Search for the cell housing the specified text and yield its [X, Y] center coordinate. 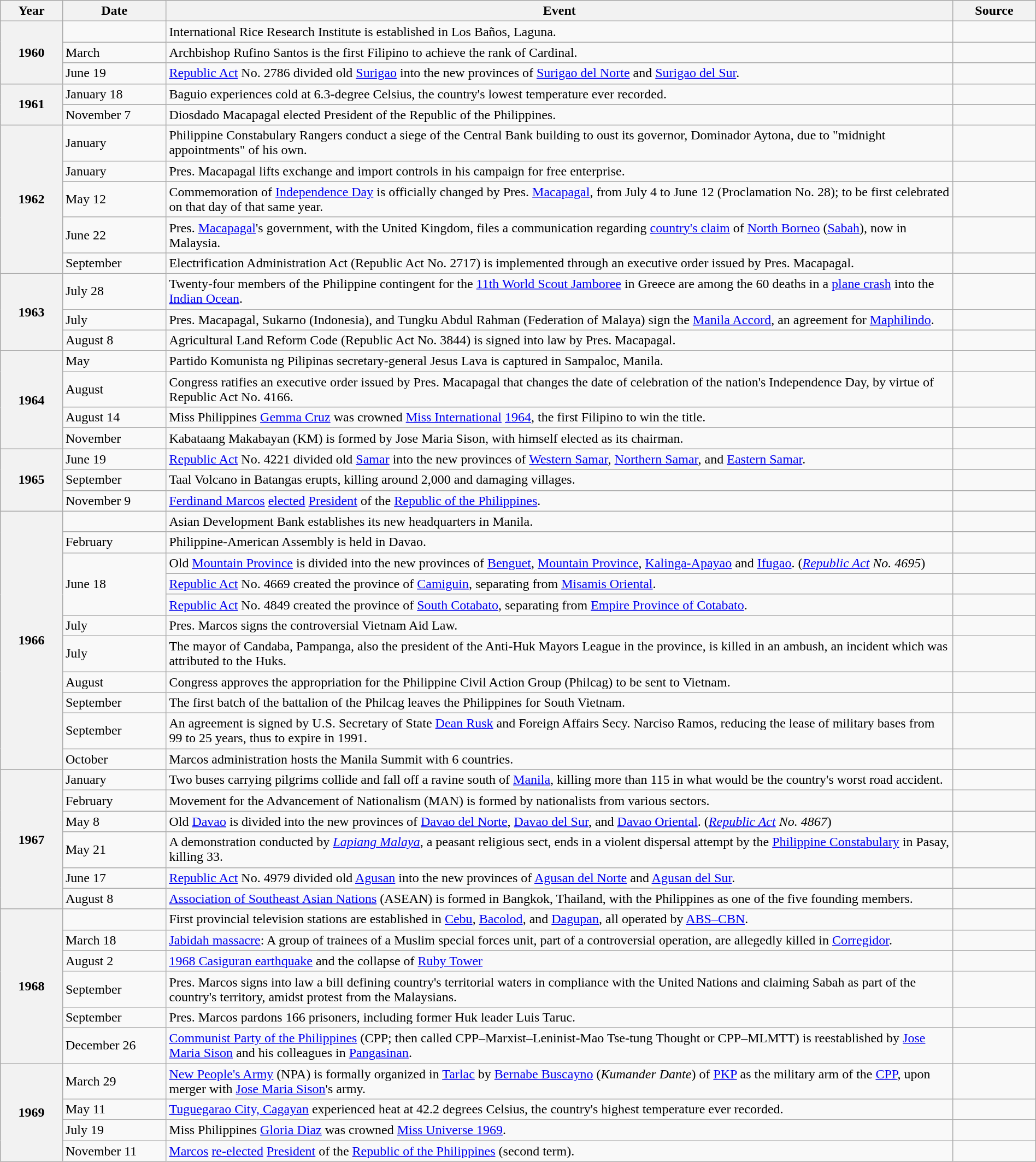
March 18 [114, 940]
Pres. Marcos pardons 166 prisoners, including former Huk leader Luis Taruc. [560, 1017]
1966 [32, 641]
August 2 [114, 961]
March 29 [114, 1081]
August 14 [114, 418]
1964 [32, 400]
Source [994, 11]
January 18 [114, 94]
Tuguegarao City, Cagayan experienced heat at 42.2 degrees Celsius, the country's highest temperature ever recorded. [560, 1110]
Republic Act No. 4979 divided old Agusan into the new provinces of Agusan del Norte and Agusan del Sur. [560, 878]
Diosdado Macapagal elected President of the Republic of the Philippines. [560, 115]
Date [114, 11]
December 26 [114, 1045]
Pres. Macapagal, Sukarno (Indonesia), and Tungku Abdul Rahman (Federation of Malaya) sign the Manila Accord, an agreement for Maphilindo. [560, 320]
May 21 [114, 849]
Republic Act No. 4669 created the province of Camiguin, separating from Misamis Oriental. [560, 584]
June 18 [114, 584]
Pres. Marcos signs the controversial Vietnam Aid Law. [560, 625]
Old Davao is divided into the new provinces of Davao del Norte, Davao del Sur, and Davao Oriental. (Republic Act No. 4867) [560, 821]
Republic Act No. 2786 divided old Surigao into the new provinces of Surigao del Norte and Surigao del Sur. [560, 73]
The first batch of the battalion of the Philcag leaves the Philippines for South Vietnam. [560, 703]
May [114, 361]
Republic Act No. 4221 divided old Samar into the new provinces of Western Samar, Northern Samar, and Eastern Samar. [560, 459]
Electrification Administration Act (Republic Act No. 2717) is implemented through an executive order issued by Pres. Macapagal. [560, 263]
May 8 [114, 821]
Old Mountain Province is divided into the new provinces of Benguet, Mountain Province, Kalinga-Apayao and Ifugao. (Republic Act No. 4695) [560, 563]
Taal Volcano in Batangas erupts, killing around 2,000 and damaging villages. [560, 480]
Archbishop Rufino Santos is the first Filipino to achieve the rank of Cardinal. [560, 52]
Marcos administration hosts the Manila Summit with 6 countries. [560, 759]
Philippine-American Assembly is held in Davao. [560, 542]
Baguio experiences cold at 6.3-degree Celsius, the country's lowest temperature ever recorded. [560, 94]
July 28 [114, 291]
1963 [32, 312]
Miss Philippines Gloria Diaz was crowned Miss Universe 1969. [560, 1130]
1968 Casiguran earthquake and the collapse of Ruby Tower [560, 961]
Association of Southeast Asian Nations (ASEAN) is formed in Bangkok, Thailand, with the Philippines as one of the five founding members. [560, 899]
Year [32, 11]
May 11 [114, 1110]
Marcos re-elected President of the Republic of the Philippines (second term). [560, 1151]
1969 [32, 1113]
October [114, 759]
Miss Philippines Gemma Cruz was crowned Miss International 1964, the first Filipino to win the title. [560, 418]
Ferdinand Marcos elected President of the Republic of the Philippines. [560, 501]
July 19 [114, 1130]
Partido Komunista ng Pilipinas secretary-general Jesus Lava is captured in Sampaloc, Manila. [560, 361]
1967 [32, 840]
Republic Act No. 4849 created the province of South Cotabato, separating from Empire Province of Cotabato. [560, 605]
Pres. Macapagal lifts exchange and import controls in his campaign for free enterprise. [560, 171]
Congress approves the appropriation for the Philippine Civil Action Group (Philcag) to be sent to Vietnam. [560, 682]
November [114, 438]
International Rice Research Institute is established in Los Baños, Laguna. [560, 32]
1968 [32, 986]
Pres. Macapagal's government, with the United Kingdom, files a communication regarding country's claim of North Borneo (Sabah), now in Malaysia. [560, 235]
Movement for the Advancement of Nationalism (MAN) is formed by nationalists from various sectors. [560, 801]
Kabataang Makabayan (KM) is formed by Jose Maria Sison, with himself elected as its chairman. [560, 438]
June 22 [114, 235]
Event [560, 11]
March [114, 52]
1965 [32, 480]
May 12 [114, 199]
First provincial television stations are established in Cebu, Bacolod, and Dagupan, all operated by ABS–CBN. [560, 919]
November 11 [114, 1151]
November 7 [114, 115]
November 9 [114, 501]
Two buses carrying pilgrims collide and fall off a ravine south of Manila, killing more than 115 in what would be the country's worst road accident. [560, 780]
1962 [32, 199]
Jabidah massacre: A group of trainees of a Muslim special forces unit, part of a controversial operation, are allegedly killed in Corregidor. [560, 940]
June 17 [114, 878]
1960 [32, 52]
1961 [32, 104]
Asian Development Bank establishes its new headquarters in Manila. [560, 521]
Agricultural Land Reform Code (Republic Act No. 3844) is signed into law by Pres. Macapagal. [560, 341]
